Output the (X, Y) coordinate of the center of the cell containing the given text.  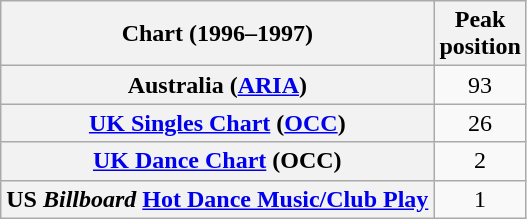
UK Dance Chart (OCC) (218, 161)
Australia (ARIA) (218, 85)
UK Singles Chart (OCC) (218, 123)
Chart (1996–1997) (218, 34)
Peakposition (480, 34)
2 (480, 161)
26 (480, 123)
1 (480, 199)
US Billboard Hot Dance Music/Club Play (218, 199)
93 (480, 85)
